From the cell containing the given text, extract its center point as (X, Y) coordinate. 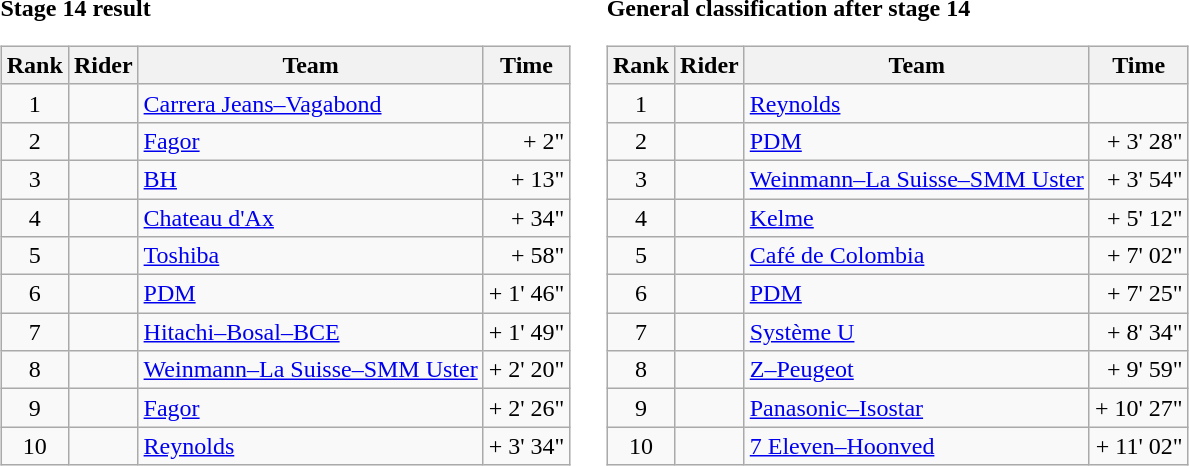
Carrera Jeans–Vagabond (310, 103)
+ 2" (526, 141)
+ 13" (526, 179)
+ 3' 34" (526, 446)
7 Eleven–Hoonved (916, 446)
Panasonic–Isostar (916, 408)
Hitachi–Bosal–BCE (310, 332)
+ 5' 12" (1138, 217)
BH (310, 179)
+ 3' 28" (1138, 141)
+ 7' 02" (1138, 256)
Toshiba (310, 256)
+ 34" (526, 217)
+ 2' 26" (526, 408)
+ 7' 25" (1138, 294)
Chateau d'Ax (310, 217)
+ 11' 02" (1138, 446)
+ 2' 20" (526, 370)
Kelme (916, 217)
+ 9' 59" (1138, 370)
+ 1' 46" (526, 294)
Système U (916, 332)
+ 58" (526, 256)
Z–Peugeot (916, 370)
+ 8' 34" (1138, 332)
+ 1' 49" (526, 332)
+ 3' 54" (1138, 179)
+ 10' 27" (1138, 408)
Café de Colombia (916, 256)
